Pinpoint the cell where the given text exists, returning its (X, Y) midpoint coordinate. 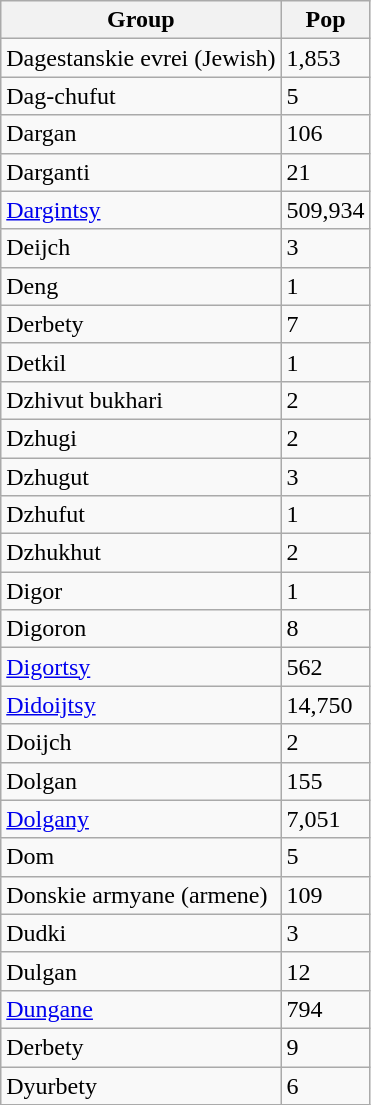
9 (326, 1047)
Dag-chufut (141, 96)
Dzhugut (141, 477)
Group (141, 20)
6 (326, 1085)
Dargintsy (141, 210)
794 (326, 1009)
Didoijtsy (141, 705)
Darganti (141, 172)
21 (326, 172)
Dargan (141, 134)
Dungane (141, 1009)
Doijch (141, 743)
Dagestanskie evrei (Jewish) (141, 58)
Dzhugi (141, 438)
Detkil (141, 362)
509,934 (326, 210)
Dom (141, 857)
Dudki (141, 933)
7,051 (326, 819)
Pop (326, 20)
14,750 (326, 705)
Dzhufut (141, 515)
Dzhivut bukhari (141, 400)
155 (326, 781)
Deijch (141, 248)
109 (326, 895)
8 (326, 629)
Dolgany (141, 819)
Dyurbety (141, 1085)
106 (326, 134)
Dolgan (141, 781)
7 (326, 324)
562 (326, 667)
Digortsy (141, 667)
Dulgan (141, 971)
Digor (141, 591)
Digoron (141, 629)
Donskie armyane (armene) (141, 895)
Dzhukhut (141, 553)
Deng (141, 286)
12 (326, 971)
1,853 (326, 58)
